Find where the given text appears and provide that cell's center as [x, y] coordinate. 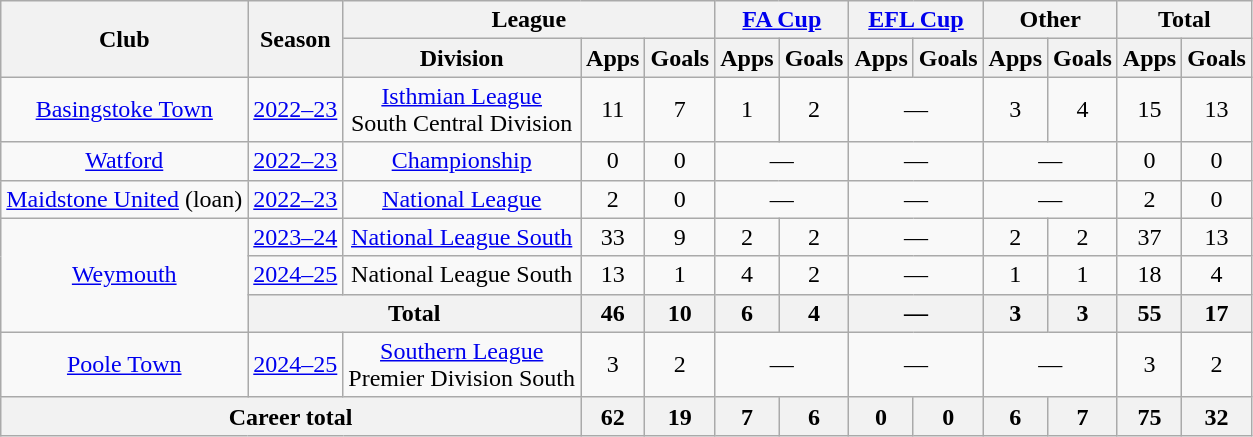
10 [680, 313]
18 [1149, 275]
Club [124, 39]
46 [613, 313]
11 [613, 110]
33 [613, 237]
Career total [291, 416]
League [529, 20]
Isthmian LeagueSouth Central Division [462, 110]
Poole Town [124, 364]
2023–24 [296, 237]
17 [1217, 313]
Watford [124, 161]
EFL Cup [916, 20]
Season [296, 39]
FA Cup [782, 20]
55 [1149, 313]
Southern LeaguePremier Division South [462, 364]
Division [462, 58]
32 [1217, 416]
19 [680, 416]
Championship [462, 161]
Maidstone United (loan) [124, 199]
Weymouth [124, 275]
75 [1149, 416]
37 [1149, 237]
Other [1050, 20]
Basingstoke Town [124, 110]
62 [613, 416]
9 [680, 237]
15 [1149, 110]
National League [462, 199]
